Detect which cell encompasses the target text, then output its (x, y) center coordinate. 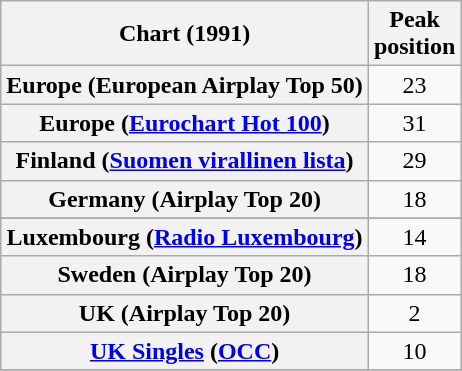
UK (Airplay Top 20) (185, 313)
Finland (Suomen virallinen lista) (185, 161)
2 (414, 313)
29 (414, 161)
Europe (European Airplay Top 50) (185, 85)
31 (414, 123)
UK Singles (OCC) (185, 351)
Chart (1991) (185, 34)
23 (414, 85)
Germany (Airplay Top 20) (185, 199)
10 (414, 351)
Europe (Eurochart Hot 100) (185, 123)
Luxembourg (Radio Luxembourg) (185, 237)
14 (414, 237)
Peakposition (414, 34)
Sweden (Airplay Top 20) (185, 275)
